Return the [X, Y] coordinate for the center point of the cell that contains the specified text.  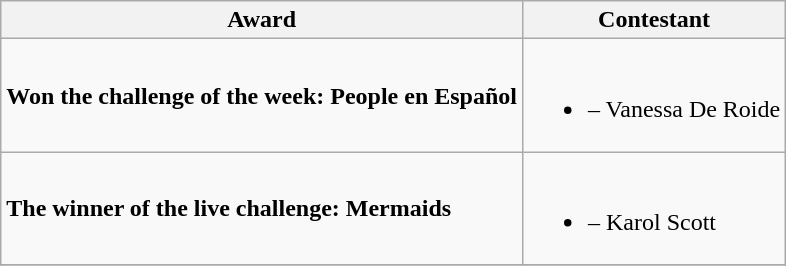
Contestant [654, 20]
– Karol Scott [654, 208]
– Vanessa De Roide [654, 96]
Award [262, 20]
The winner of the live challenge: Mermaids [262, 208]
Won the challenge of the week: People en Español [262, 96]
